From the cell containing the given text, extract its center point as (x, y) coordinate. 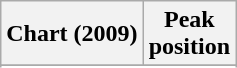
Peakposition (189, 34)
Chart (2009) (72, 34)
